Output the (X, Y) coordinate of the center of the cell containing the given text.  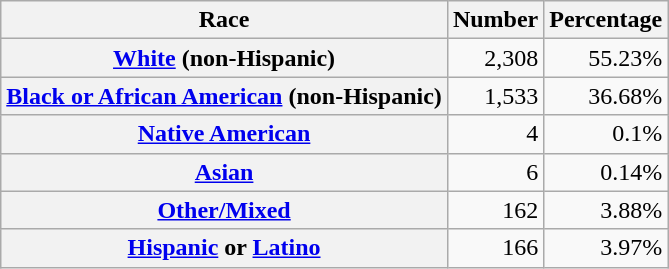
Native American (224, 134)
Hispanic or Latino (224, 248)
Asian (224, 172)
55.23% (606, 58)
162 (495, 210)
White (non-Hispanic) (224, 58)
0.1% (606, 134)
2,308 (495, 58)
166 (495, 248)
36.68% (606, 96)
Race (224, 20)
4 (495, 134)
1,533 (495, 96)
Other/Mixed (224, 210)
3.97% (606, 248)
0.14% (606, 172)
Number (495, 20)
Black or African American (non-Hispanic) (224, 96)
3.88% (606, 210)
Percentage (606, 20)
6 (495, 172)
